Return (x, y) of the center of cell containing provided text 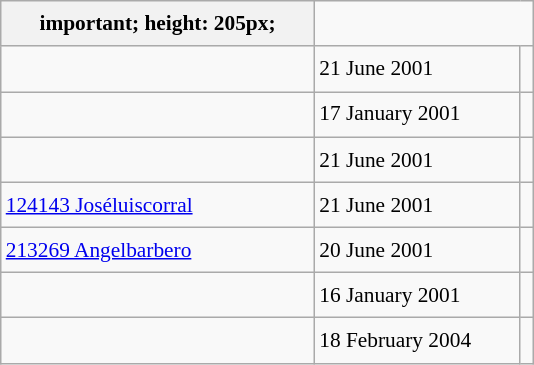
20 June 2001 (417, 250)
16 January 2001 (417, 296)
213269 Angelbarbero (158, 250)
17 January 2001 (417, 114)
18 February 2004 (417, 340)
important; height: 205px; (158, 24)
124143 Joséluiscorral (158, 204)
